Find where the given text appears and provide that cell's center as (x, y) coordinate. 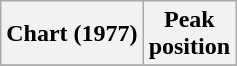
Chart (1977) (72, 34)
Peakposition (189, 34)
